Determine the (x, y) coordinate at the center of the cell enclosing the given text.  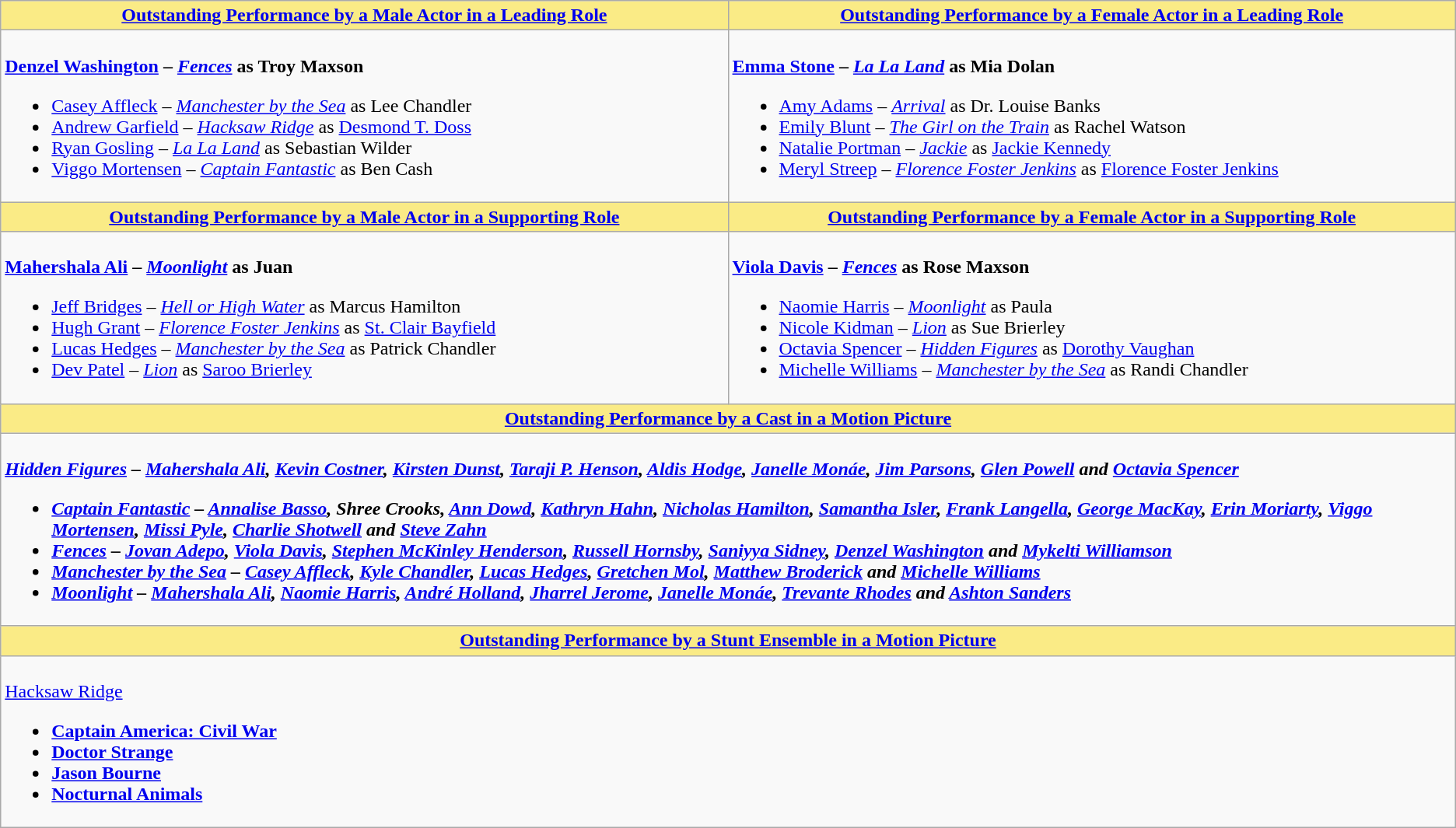
Outstanding Performance by a Male Actor in a Leading Role (364, 16)
Hacksaw RidgeCaptain America: Civil WarDoctor StrangeJason BourneNocturnal Animals (728, 742)
Outstanding Performance by a Stunt Ensemble in a Motion Picture (728, 641)
Outstanding Performance by a Male Actor in a Supporting Role (364, 217)
Outstanding Performance by a Female Actor in a Leading Role (1092, 16)
Outstanding Performance by a Cast in a Motion Picture (728, 418)
Outstanding Performance by a Female Actor in a Supporting Role (1092, 217)
